Output the (x, y) coordinate of the center of the cell containing the given text.  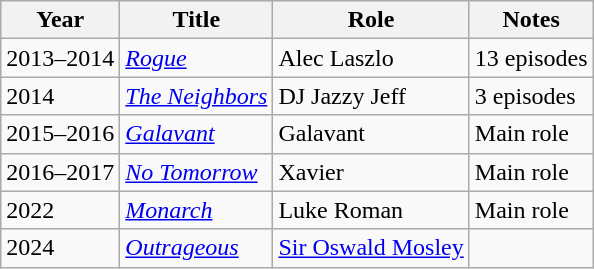
2013–2014 (60, 58)
Sir Oswald Mosley (371, 248)
3 episodes (531, 96)
Luke Roman (371, 210)
Notes (531, 20)
The Neighbors (196, 96)
Outrageous (196, 248)
2024 (60, 248)
No Tomorrow (196, 172)
Alec Laszlo (371, 58)
2022 (60, 210)
Rogue (196, 58)
Monarch (196, 210)
2015–2016 (60, 134)
2014 (60, 96)
Role (371, 20)
13 episodes (531, 58)
DJ Jazzy Jeff (371, 96)
2016–2017 (60, 172)
Year (60, 20)
Title (196, 20)
Xavier (371, 172)
